Provide the [x, y] coordinate of the cell's center where the given text is located.  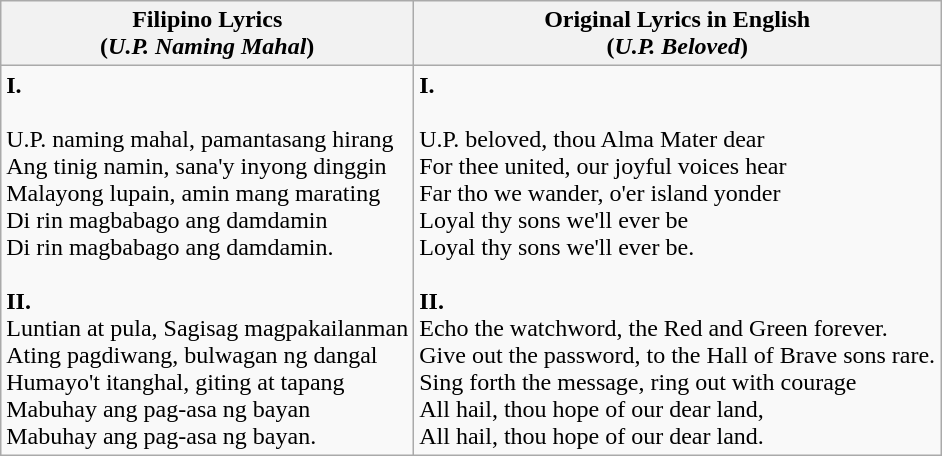
Original Lyrics in English(U.P. Beloved) [678, 34]
Filipino Lyrics(U.P. Naming Mahal) [208, 34]
